Return (X, Y) of the center of cell containing provided text 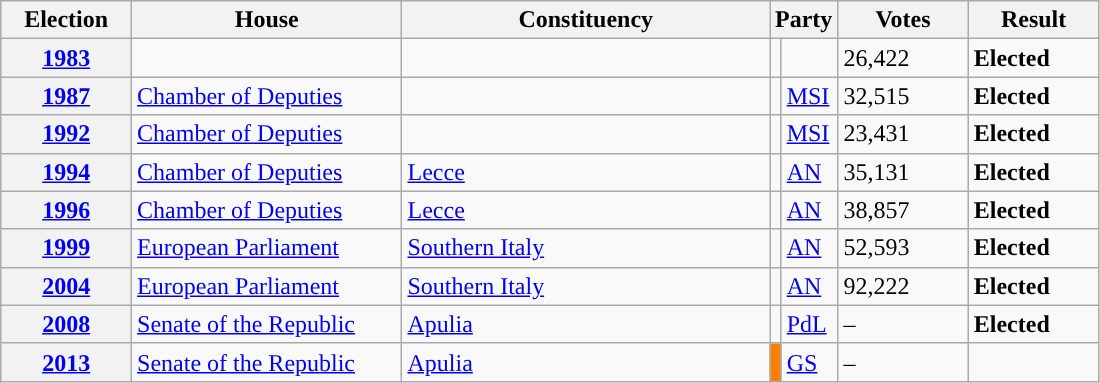
Constituency (586, 20)
35,131 (903, 172)
1992 (66, 134)
Result (1034, 20)
2004 (66, 286)
PdL (810, 324)
1999 (66, 248)
1994 (66, 172)
32,515 (903, 96)
House (267, 20)
52,593 (903, 248)
1996 (66, 210)
1987 (66, 96)
26,422 (903, 58)
GS (810, 362)
2008 (66, 324)
Election (66, 20)
Votes (903, 20)
38,857 (903, 210)
1983 (66, 58)
2013 (66, 362)
Party (804, 20)
23,431 (903, 134)
92,222 (903, 286)
